Identify which cell holds the provided text, then report its [X, Y] central coordinate. 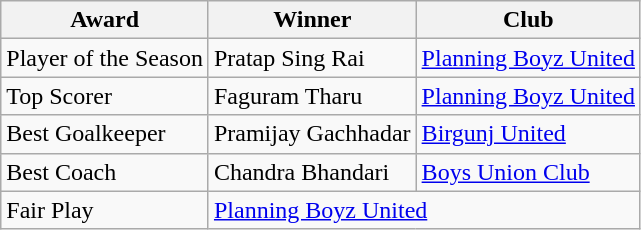
Winner [312, 20]
Boys Union Club [528, 172]
Top Scorer [105, 96]
Award [105, 20]
Fair Play [105, 210]
Birgunj United [528, 134]
Best Goalkeeper [105, 134]
Chandra Bhandari [312, 172]
Player of the Season [105, 58]
Club [528, 20]
Best Coach [105, 172]
Pramijay Gachhadar [312, 134]
Faguram Tharu [312, 96]
Pratap Sing Rai [312, 58]
